Search for the cell housing the specified text and yield its [x, y] center coordinate. 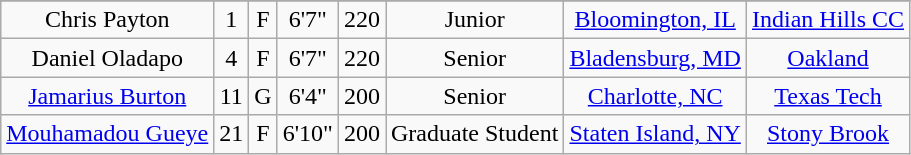
21 [232, 134]
Texas Tech [828, 96]
Graduate Student [475, 134]
Jamarius Burton [108, 96]
Daniel Oladapo [108, 58]
Bladensburg, MD [656, 58]
6'10" [308, 134]
6'4" [308, 96]
11 [232, 96]
Indian Hills CC [828, 20]
4 [232, 58]
Staten Island, NY [656, 134]
1 [232, 20]
G [263, 96]
Junior [475, 20]
Bloomington, IL [656, 20]
Oakland [828, 58]
Mouhamadou Gueye [108, 134]
Charlotte, NC [656, 96]
Stony Brook [828, 134]
Chris Payton [108, 20]
